Detect which cell encompasses the target text, then output its [X, Y] center coordinate. 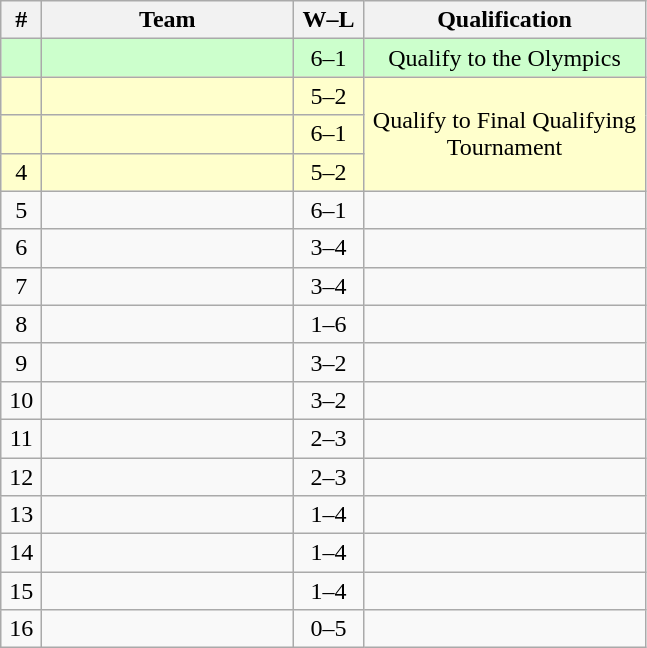
Qualification [504, 20]
13 [22, 515]
0–5 [328, 629]
6 [22, 248]
1–6 [328, 324]
7 [22, 286]
9 [22, 362]
15 [22, 591]
11 [22, 438]
Qualify to the Olympics [504, 58]
5 [22, 210]
4 [22, 172]
8 [22, 324]
Team [168, 20]
Qualify to Final Qualifying Tournament [504, 134]
12 [22, 477]
16 [22, 629]
10 [22, 400]
14 [22, 553]
W–L [328, 20]
# [22, 20]
